Locate the cell with the specified text and output its [X, Y] center coordinate. 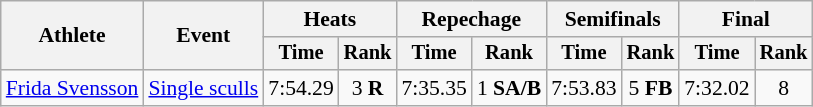
7:32.02 [716, 88]
3 R [368, 88]
Semifinals [612, 19]
7:35.35 [434, 88]
8 [784, 88]
1 SA/B [509, 88]
Event [203, 36]
7:53.83 [584, 88]
Athlete [72, 36]
Final [746, 19]
Repechage [471, 19]
Frida Svensson [72, 88]
5 FB [651, 88]
Single sculls [203, 88]
7:54.29 [300, 88]
Heats [330, 19]
